Output the [X, Y] coordinate of the center of the cell containing the given text.  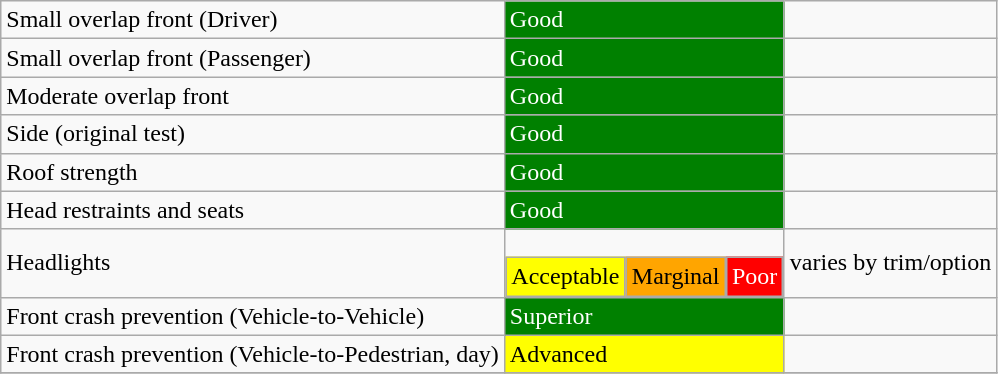
Headlights [253, 263]
Front crash prevention (Vehicle-to-Pedestrian, day) [253, 354]
Poor [755, 277]
Marginal [676, 277]
Front crash prevention (Vehicle-to-Vehicle) [253, 316]
Head restraints and seats [253, 210]
Roof strength [253, 172]
Acceptable [565, 277]
Acceptable Marginal Poor [644, 263]
Moderate overlap front [253, 96]
Small overlap front (Driver) [253, 20]
Superior [644, 316]
Side (original test) [253, 134]
Advanced [644, 354]
varies by trim/option [890, 263]
Small overlap front (Passenger) [253, 58]
